From the cell containing the given text, extract its center point as (X, Y) coordinate. 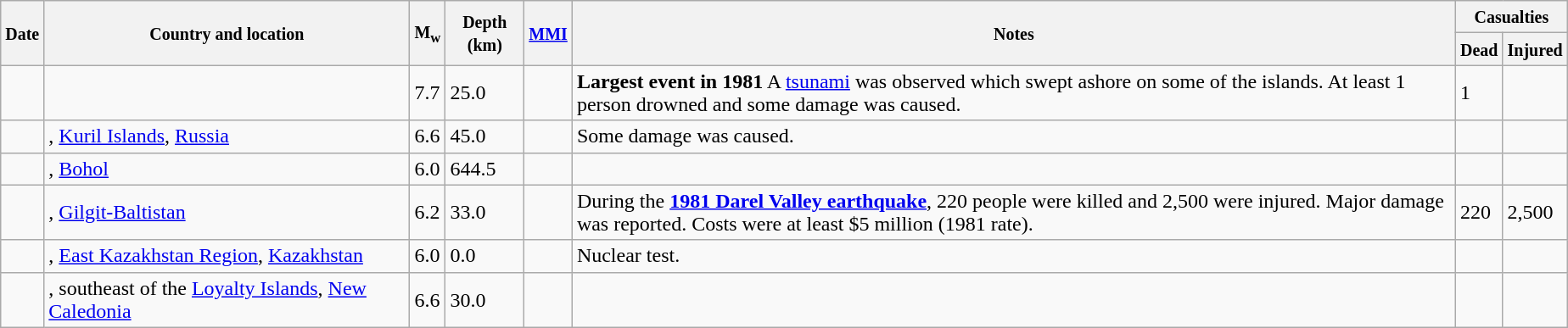
Injured (1535, 49)
, Bohol (227, 169)
1 (1479, 93)
0.0 (485, 256)
Notes (1013, 33)
33.0 (485, 212)
Dead (1479, 49)
45.0 (485, 136)
6.2 (428, 212)
Date (22, 33)
30.0 (485, 300)
Nuclear test. (1013, 256)
Mw (428, 33)
Country and location (227, 33)
, Kuril Islands, Russia (227, 136)
2,500 (1535, 212)
, southeast of the Loyalty Islands, New Caledonia (227, 300)
25.0 (485, 93)
644.5 (485, 169)
Depth (km) (485, 33)
Largest event in 1981 A tsunami was observed which swept ashore on some of the islands. At least 1 person drowned and some damage was caused. (1013, 93)
Some damage was caused. (1013, 136)
MMI (548, 33)
, Gilgit-Baltistan (227, 212)
Casualties (1511, 17)
7.7 (428, 93)
220 (1479, 212)
, East Kazakhstan Region, Kazakhstan (227, 256)
